Capture the cell that displays the provided text and extract its [x, y] central coordinate. 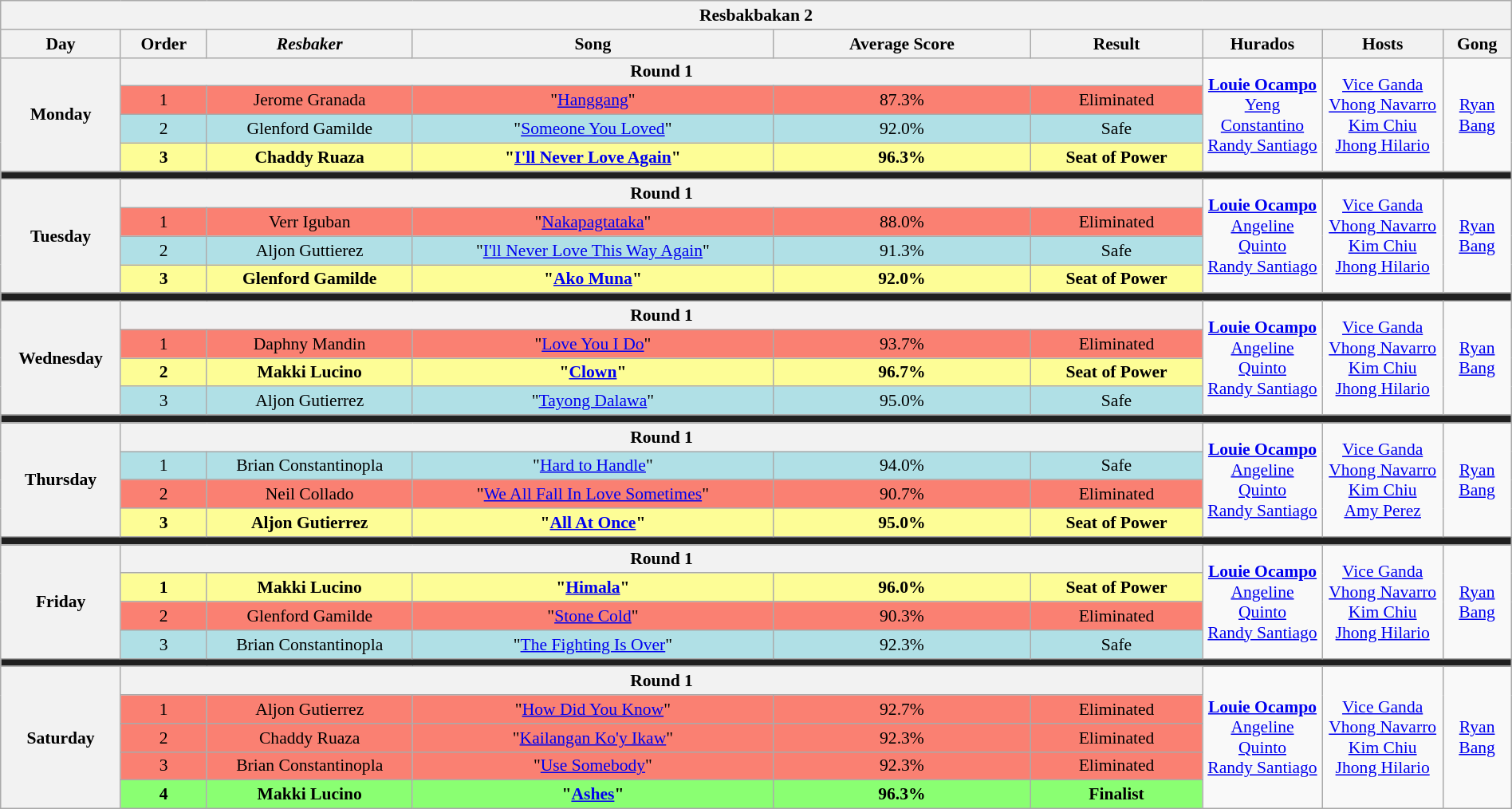
87.3% [901, 101]
"Ashes" [593, 795]
"Nakapagtataka" [593, 223]
Neil Collado [309, 495]
Saturday [61, 738]
Tuesday [61, 236]
90.3% [901, 616]
"Hard to Handle" [593, 466]
"Clown" [593, 373]
"Tayong Dalawa" [593, 401]
Song [593, 44]
Order [163, 44]
88.0% [901, 223]
"The Fighting Is Over" [593, 645]
"I'll Never Love This Way Again" [593, 251]
"Ako Muna" [593, 279]
Louie OcampoYeng ConstantinoRandy Santiago [1263, 114]
Day [61, 44]
96.0% [901, 588]
Hosts [1383, 44]
Hurados [1263, 44]
Daphny Mandin [309, 344]
Monday [61, 114]
"Kailangan Ko'y Ikaw" [593, 738]
Wednesday [61, 358]
Verr Iguban [309, 223]
Aljon Guttierez [309, 251]
91.3% [901, 251]
"Himala" [593, 588]
4 [163, 795]
"We All Fall In Love Sometimes" [593, 495]
Resbakbakan 2 [756, 15]
"How Did You Know" [593, 709]
Friday [61, 602]
92.7% [901, 709]
Gong [1477, 44]
Vice GandaVhong NavarroKim ChiuAmy Perez [1383, 479]
93.7% [901, 344]
"Hanggang" [593, 101]
90.7% [901, 495]
Average Score [901, 44]
94.0% [901, 466]
"All At Once" [593, 523]
"I'll Never Love Again" [593, 157]
"Stone Cold" [593, 616]
"Use Somebody" [593, 766]
96.7% [901, 373]
Result [1116, 44]
Jerome Granada [309, 101]
Resbaker [309, 44]
"Love You I Do" [593, 344]
Thursday [61, 479]
"Someone You Loved" [593, 129]
Finalist [1116, 795]
